Detect which cell encompasses the target text, then output its (x, y) center coordinate. 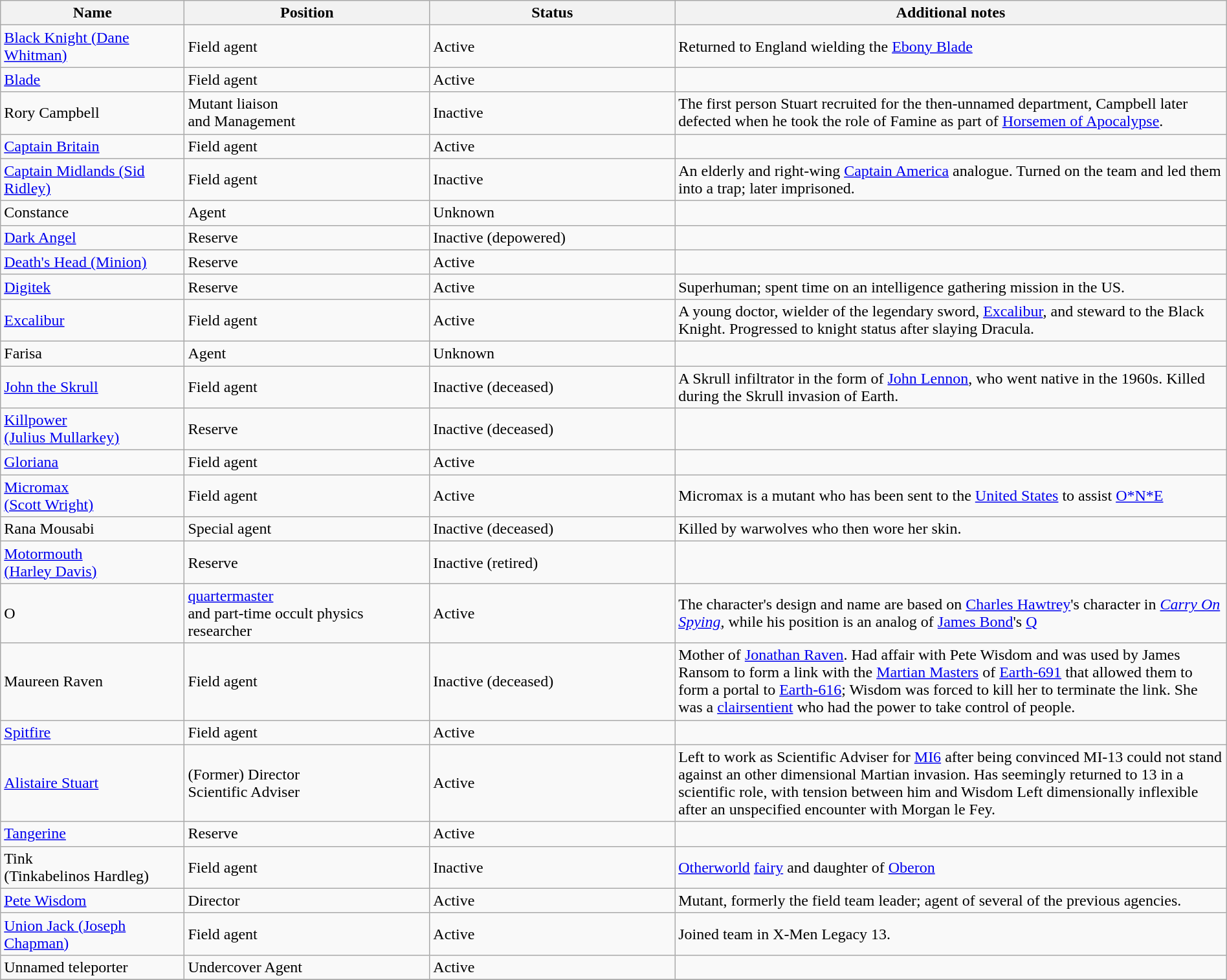
Micromax(Scott Wright) (93, 495)
Inactive (depowered) (553, 237)
Constance (93, 213)
Alistaire Stuart (93, 783)
Additional notes (951, 13)
A young doctor, wielder of the legendary sword, Excalibur, and steward to the Black Knight. Progressed to knight status after slaying Dracula. (951, 320)
Black Knight (Dane Whitman) (93, 47)
Killpower(Julius Mullarkey) (93, 430)
Killed by warwolves who then wore her skin. (951, 529)
Undercover Agent (307, 967)
Blade (93, 80)
Special agent (307, 529)
Unnamed teleporter (93, 967)
Farisa (93, 353)
Joined team in X-Men Legacy 13. (951, 934)
Inactive (retired) (553, 563)
An elderly and right-wing Captain America analogue. Turned on the team and led them into a trap; later imprisoned. (951, 180)
Rory Campbell (93, 113)
A Skrull infiltrator in the form of John Lennon, who went native in the 1960s. Killed during the Skrull invasion of Earth. (951, 387)
Death's Head (Minion) (93, 262)
The character's design and name are based on Charles Hawtrey's character in Carry On Spying, while his position is an analog of James Bond's Q (951, 613)
(Former) DirectorScientific Adviser (307, 783)
Digitek (93, 287)
Otherworld fairy and daughter of Oberon (951, 867)
Captain Britain (93, 146)
Union Jack (Joseph Chapman) (93, 934)
Mutant, formerly the field team leader; agent of several of the previous agencies. (951, 900)
Tangerine (93, 834)
Tink(Tinkabelinos Hardleg) (93, 867)
Captain Midlands (Sid Ridley) (93, 180)
quartermasterand part-time occult physics researcher (307, 613)
Excalibur (93, 320)
Status (553, 13)
Name (93, 13)
Returned to England wielding the Ebony Blade (951, 47)
Director (307, 900)
Rana Mousabi (93, 529)
John the Skrull (93, 387)
Position (307, 13)
Superhuman; spent time on an intelligence gathering mission in the US. (951, 287)
Maureen Raven (93, 682)
Gloriana (93, 463)
Pete Wisdom (93, 900)
Motormouth(Harley Davis) (93, 563)
Dark Angel (93, 237)
Mutant liaisonand Management (307, 113)
Micromax is a mutant who has been sent to the United States to assist O*N*E (951, 495)
O (93, 613)
Spitfire (93, 732)
